Return the [X, Y] coordinate for the center point of the cell that contains the specified text.  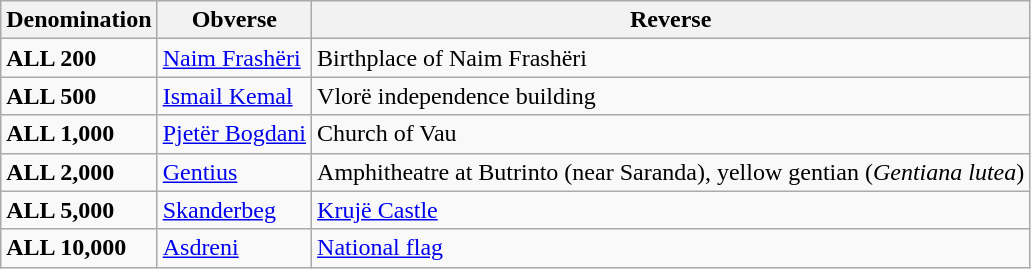
Church of Vau [671, 134]
Amphitheatre at Butrinto (near Saranda), yellow gentian (Gentiana lutea) [671, 172]
Obverse [234, 20]
National flag [671, 248]
Krujë Castle [671, 210]
Vlorë independence building [671, 96]
ALL 1,000 [79, 134]
Denomination [79, 20]
ALL 500 [79, 96]
Reverse [671, 20]
Naim Frashëri [234, 58]
Ismail Kemal [234, 96]
Asdreni [234, 248]
ALL 200 [79, 58]
ALL 10,000 [79, 248]
ALL 5,000 [79, 210]
Skanderbeg [234, 210]
Gentius [234, 172]
Pjetër Bogdani [234, 134]
ALL 2,000 [79, 172]
Birthplace of Naim Frashëri [671, 58]
